Capture the cell that displays the provided text and extract its (X, Y) central coordinate. 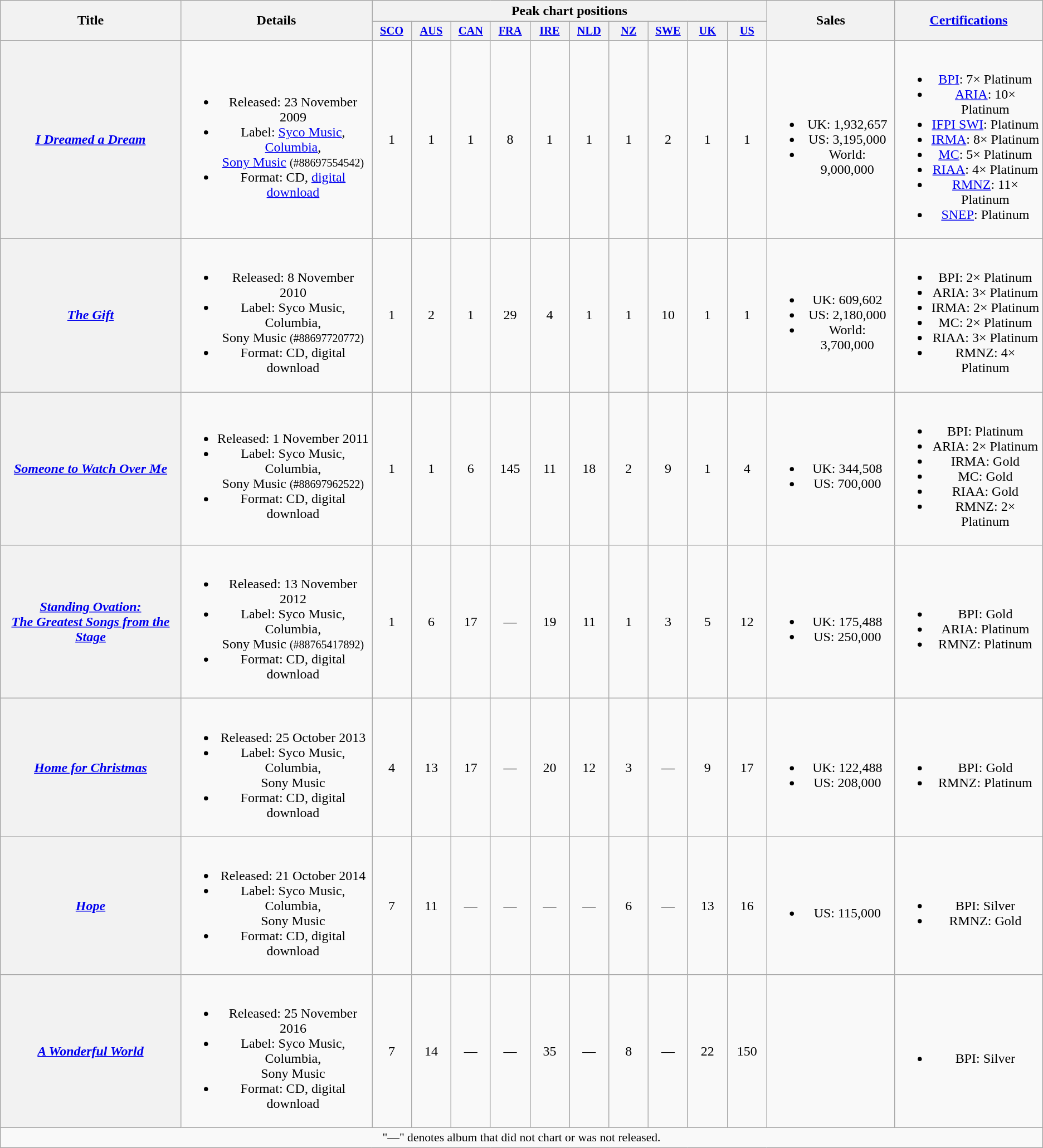
18 (589, 469)
Released: 13 November 2012Label: Syco Music, Columbia,Sony Music (#88765417892)Format: CD, digital download (276, 622)
20 (549, 768)
Details (276, 21)
Certifications (969, 21)
Hope (90, 906)
145 (510, 469)
Someone to Watch Over Me (90, 469)
5 (708, 622)
I Dreamed a Dream (90, 139)
BPI: Silver (969, 1052)
Home for Christmas (90, 768)
SCO (392, 31)
Title (90, 21)
NLD (589, 31)
BPI: PlatinumARIA: 2× PlatinumIRMA: GoldMC: GoldRIAA: GoldRMNZ: 2× Platinum (969, 469)
A Wonderful World (90, 1052)
BPI: 2× PlatinumARIA: 3× PlatinumIRMA: 2× PlatinumMC: 2× PlatinumRIAA: 3× PlatinumRMNZ: 4× Platinum (969, 315)
NZ (628, 31)
US: 115,000 (830, 906)
UK: 122,488US: 208,000 (830, 768)
35 (549, 1052)
UK: 1,932,657US: 3,195,000World: 9,000,000 (830, 139)
"—" denotes album that did not chart or was not released. (521, 1138)
14 (431, 1052)
BPI: SilverRMNZ: Gold (969, 906)
UK: 609,602US: 2,180,000World: 3,700,000 (830, 315)
Released: 25 October 2013Label: Syco Music, Columbia,Sony MusicFormat: CD, digital download (276, 768)
Released: 1 November 2011Label: Syco Music, Columbia,Sony Music (#88697962522)Format: CD, digital download (276, 469)
Released: 8 November 2010Label: Syco Music, Columbia,Sony Music (#88697720772)Format: CD, digital download (276, 315)
22 (708, 1052)
FRA (510, 31)
BPI: GoldARIA: PlatinumRMNZ: Platinum (969, 622)
150 (747, 1052)
16 (747, 906)
IRE (549, 31)
US (747, 31)
19 (549, 622)
Released: 25 November 2016Label: Syco Music, Columbia,Sony MusicFormat: CD, digital download (276, 1052)
UK (708, 31)
Peak chart positions (569, 11)
Sales (830, 21)
BPI: 7× PlatinumARIA: 10× PlatinumIFPI SWI: PlatinumIRMA: 8× PlatinumMC: 5× PlatinumRIAA: 4× PlatinumRMNZ: 11× PlatinumSNEP: Platinum (969, 139)
29 (510, 315)
Released: 23 November 2009Label: Syco Music, Columbia,Sony Music (#88697554542)Format: CD, digital download (276, 139)
Released: 21 October 2014Label: Syco Music, Columbia,Sony MusicFormat: CD, digital download (276, 906)
SWE (669, 31)
CAN (470, 31)
UK: 344,508US: 700,000 (830, 469)
AUS (431, 31)
Standing Ovation:The Greatest Songs from the Stage (90, 622)
The Gift (90, 315)
10 (669, 315)
BPI: GoldRMNZ: Platinum (969, 768)
UK: 175,488US: 250,000 (830, 622)
